Detect which cell encompasses the target text, then output its (x, y) center coordinate. 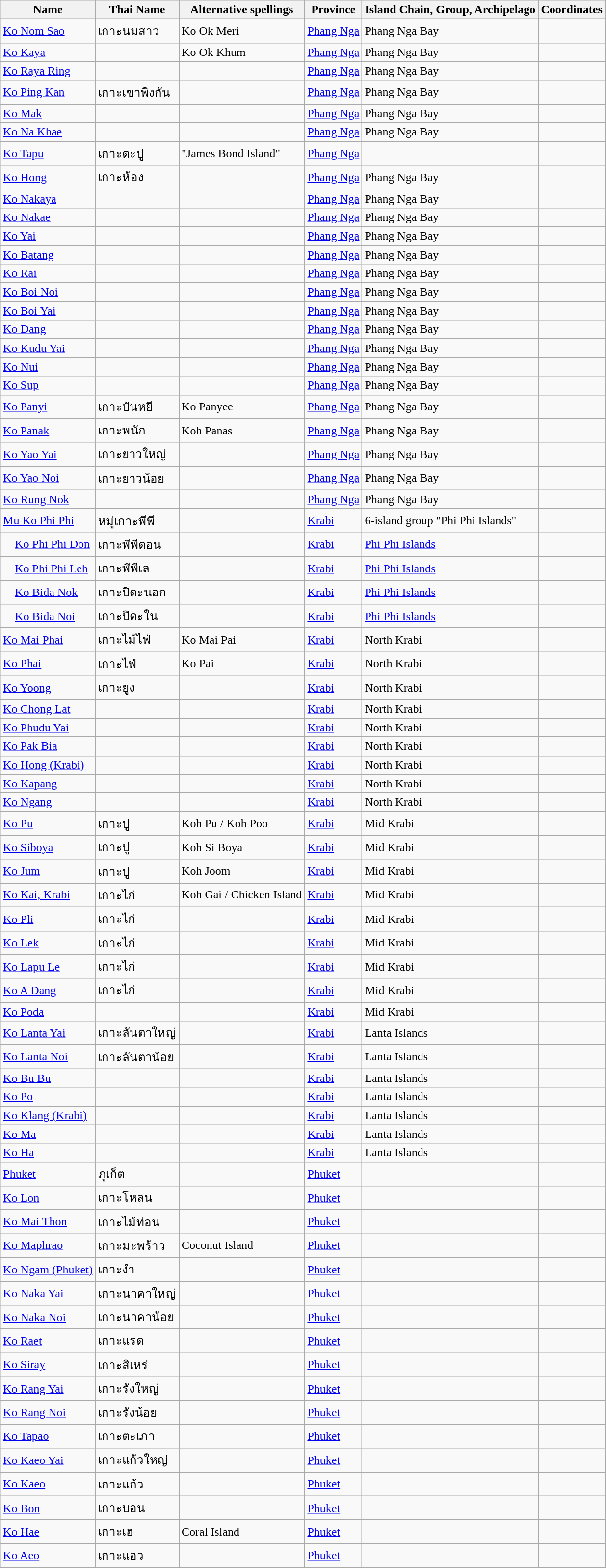
Alternative spellings (242, 10)
Ko Mai Thon (48, 1221)
Ko Kudu Yai (48, 348)
Ko Aeo (48, 1555)
เกาะพีพีเล (137, 568)
Ko Phi Phi Leh (48, 568)
เกาะโหลน (137, 1198)
Koh Gai / Chicken Island (242, 895)
เกาะนาคาใหญ่ (137, 1293)
Ko Ping Kan (48, 92)
Province (334, 10)
Ko Bida Nok (48, 592)
Ko Tapu (48, 153)
Island Chain, Group, Archipelago (450, 10)
เกาะรังน้อย (137, 1413)
Coordinates (572, 10)
Ko Rai (48, 273)
Ko Yao Yai (48, 455)
Ko Chong Lat (48, 709)
Ko Hae (48, 1532)
Ko Ngam (Phuket) (48, 1270)
Ko Kai, Krabi (48, 895)
Ko Klang (Krabi) (48, 1115)
Ko Tapao (48, 1436)
เกาะสิเหร่ (137, 1365)
Ko Kaeo Yai (48, 1460)
Ko Pai (242, 664)
Ko A Dang (48, 991)
ภูเก็ต (137, 1174)
Coral Island (242, 1532)
หมู่เกาะพีพี (137, 520)
เกาะแรด (137, 1341)
Ko Bida Noi (48, 617)
Ko Raet (48, 1341)
Ko Kapang (48, 784)
Thai Name (137, 10)
6-island group "Phi Phi Islands" (450, 520)
เกาะลันตาน้อย (137, 1056)
เกาะมะพร้าว (137, 1246)
Ko Yoong (48, 687)
Ko Yai (48, 236)
เกาะแอว (137, 1555)
Ko Panyee (242, 406)
Ko Panak (48, 431)
Ko Ha (48, 1153)
Ko Mai Pai (242, 640)
Koh Si Boya (242, 847)
Ko Panyi (48, 406)
Ko Ngang (48, 802)
Koh Pu / Koh Poo (242, 824)
เกาะตะเภา (137, 1436)
Ko Bu Bu (48, 1078)
เกาะไฟ่ (137, 664)
เกาะยาวใหญ่ (137, 455)
Ko Mak (48, 113)
Ko Ok Khum (242, 52)
เกาะไม้ท่อน (137, 1221)
Ko Jum (48, 871)
Ko Ok Meri (242, 31)
เกาะห้อง (137, 178)
Ko Lanta Noi (48, 1056)
เกาะรังใหญ่ (137, 1388)
Ko Raya Ring (48, 71)
Ko Rung Nok (48, 499)
Ko Pli (48, 919)
Ko Phai (48, 664)
Koh Panas (242, 431)
Coconut Island (242, 1246)
Ko Ma (48, 1134)
Ko Mai Phai (48, 640)
Ko Pu (48, 824)
Ko Maphrao (48, 1246)
เกาะปันหยี (137, 406)
เกาะแก้วใหญ่ (137, 1460)
Ko Siboya (48, 847)
Ko Pak Bia (48, 746)
Ko Nom Sao (48, 31)
Ko Boi Noi (48, 292)
Ko Hong (48, 178)
Ko Lon (48, 1198)
Ko Kaeo (48, 1484)
"James Bond Island" (242, 153)
เกาะพีพีดอน (137, 545)
เกาะเฮ (137, 1532)
Ko Nakae (48, 217)
Ko Kaya (48, 52)
Ko Batang (48, 255)
Ko Rang Noi (48, 1413)
เกาะเขาพิงกัน (137, 92)
เกาะนาคาน้อย (137, 1318)
Ko Hong (Krabi) (48, 765)
เกาะยูง (137, 687)
Ko Na Khae (48, 132)
Ko Naka Yai (48, 1293)
Ko Poda (48, 1012)
เกาะนมสาว (137, 31)
Ko Phi Phi Don (48, 545)
เกาะลันตาใหญ่ (137, 1033)
Ko Lapu Le (48, 967)
เกาะไม้ไฟ่ (137, 640)
Ko Po (48, 1097)
Ko Phudu Yai (48, 728)
เกาะบอน (137, 1508)
Ko Lanta Yai (48, 1033)
Ko Nakaya (48, 198)
Ko Nui (48, 367)
Koh Joom (242, 871)
Mu Ko Phi Phi (48, 520)
Ko Yao Noi (48, 478)
Ko Naka Noi (48, 1318)
เกาะปิดะนอก (137, 592)
Ko Siray (48, 1365)
เกาะปิดะใน (137, 617)
เกาะแก้ว (137, 1484)
Ko Lek (48, 943)
Ko Sup (48, 385)
Ko Bon (48, 1508)
เกาะงำ (137, 1270)
Ko Dang (48, 329)
เกาะตะปู (137, 153)
Ko Rang Yai (48, 1388)
เกาะพนัก (137, 431)
Name (48, 10)
Ko Boi Yai (48, 311)
เกาะยาวน้อย (137, 478)
